Return the (X, Y) coordinate for the center point of the cell that contains the specified text.  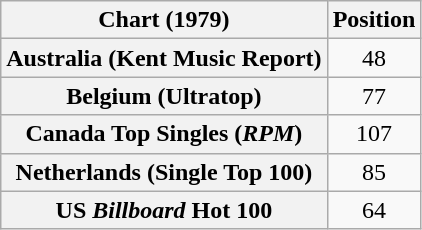
77 (374, 96)
107 (374, 134)
Belgium (Ultratop) (164, 96)
Chart (1979) (164, 20)
48 (374, 58)
Position (374, 20)
Australia (Kent Music Report) (164, 58)
Canada Top Singles (RPM) (164, 134)
Netherlands (Single Top 100) (164, 172)
64 (374, 210)
85 (374, 172)
US Billboard Hot 100 (164, 210)
